Find where the given text appears and provide that cell's center as (X, Y) coordinate. 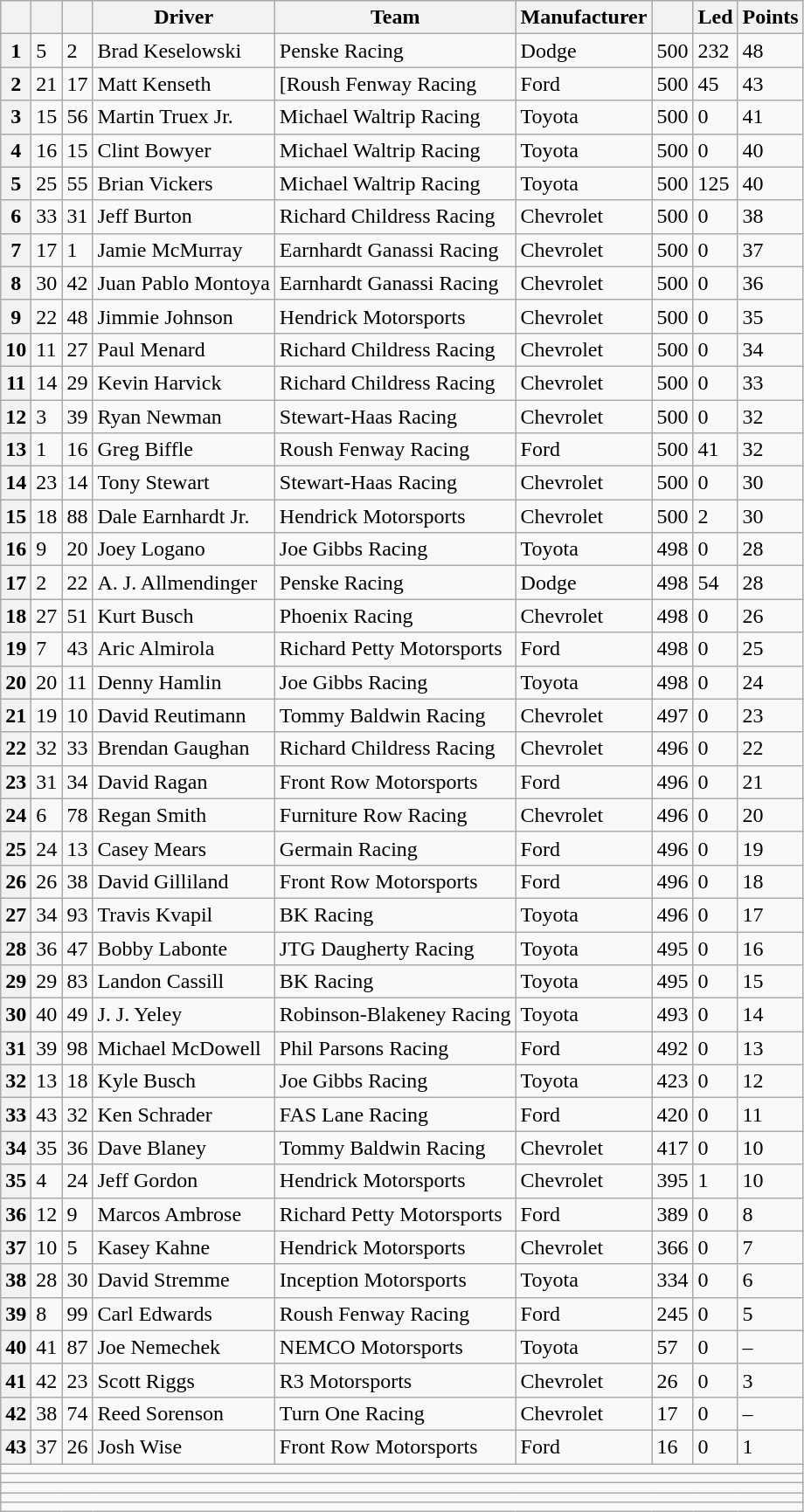
Jamie McMurray (184, 250)
Phoenix Racing (395, 616)
334 (673, 1281)
232 (715, 51)
492 (673, 1048)
74 (77, 1413)
Kyle Busch (184, 1081)
93 (77, 915)
David Stremme (184, 1281)
Tony Stewart (184, 483)
423 (673, 1081)
Points (771, 17)
56 (77, 117)
Josh Wise (184, 1446)
Bobby Labonte (184, 948)
55 (77, 183)
David Ragan (184, 782)
Ryan Newman (184, 417)
Marcos Ambrose (184, 1214)
98 (77, 1048)
57 (673, 1347)
Led (715, 17)
Clint Bowyer (184, 150)
Aric Almirola (184, 649)
Landon Cassill (184, 982)
Paul Menard (184, 349)
Manufacturer (584, 17)
Jimmie Johnson (184, 316)
Juan Pablo Montoya (184, 283)
Scott Riggs (184, 1380)
Regan Smith (184, 815)
Kurt Busch (184, 616)
Brad Keselowski (184, 51)
Reed Sorenson (184, 1413)
Inception Motorsports (395, 1281)
420 (673, 1115)
245 (673, 1314)
R3 Motorsports (395, 1380)
497 (673, 715)
78 (77, 815)
Ken Schrader (184, 1115)
99 (77, 1314)
Phil Parsons Racing (395, 1048)
David Gilliland (184, 881)
Furniture Row Racing (395, 815)
Denny Hamlin (184, 682)
Joey Logano (184, 549)
Greg Biffle (184, 450)
Kasey Kahne (184, 1247)
David Reutimann (184, 715)
Michael McDowell (184, 1048)
J. J. Yeley (184, 1015)
49 (77, 1015)
FAS Lane Racing (395, 1115)
Dale Earnhardt Jr. (184, 516)
366 (673, 1247)
Dave Blaney (184, 1148)
[Roush Fenway Racing (395, 84)
A. J. Allmendinger (184, 583)
125 (715, 183)
45 (715, 84)
Martin Truex Jr. (184, 117)
Driver (184, 17)
Team (395, 17)
Travis Kvapil (184, 915)
Kevin Harvick (184, 383)
47 (77, 948)
395 (673, 1181)
417 (673, 1148)
Casey Mears (184, 848)
Germain Racing (395, 848)
83 (77, 982)
Brian Vickers (184, 183)
JTG Daugherty Racing (395, 948)
Jeff Gordon (184, 1181)
493 (673, 1015)
NEMCO Motorsports (395, 1347)
88 (77, 516)
389 (673, 1214)
51 (77, 616)
Joe Nemechek (184, 1347)
Matt Kenseth (184, 84)
Brendan Gaughan (184, 749)
87 (77, 1347)
Carl Edwards (184, 1314)
Robinson-Blakeney Racing (395, 1015)
54 (715, 583)
Turn One Racing (395, 1413)
Jeff Burton (184, 217)
